From the cell containing the given text, extract its center point as [x, y] coordinate. 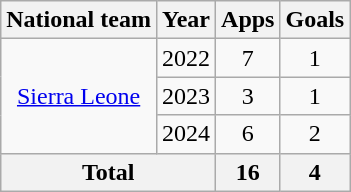
Goals [315, 20]
Apps [248, 20]
3 [248, 96]
Sierra Leone [79, 96]
2 [315, 134]
National team [79, 20]
16 [248, 172]
Total [108, 172]
2023 [186, 96]
6 [248, 134]
2022 [186, 58]
7 [248, 58]
4 [315, 172]
2024 [186, 134]
Year [186, 20]
